Scan for the cell matching the given text and deliver its [X, Y] coordinate at center. 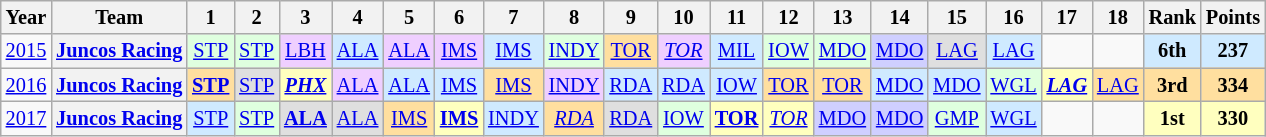
7 [514, 17]
Team [119, 17]
Year [26, 17]
MIL [736, 51]
4 [358, 17]
2016 [26, 85]
8 [574, 17]
330 [1233, 118]
2015 [26, 51]
16 [1014, 17]
LBH [306, 51]
3 [306, 17]
10 [684, 17]
15 [956, 17]
17 [1067, 17]
18 [1118, 17]
13 [842, 17]
2017 [26, 118]
PHX [306, 85]
11 [736, 17]
GMP [956, 118]
Rank [1172, 17]
5 [409, 17]
3rd [1172, 85]
237 [1233, 51]
Points [1233, 17]
334 [1233, 85]
12 [788, 17]
9 [630, 17]
2 [256, 17]
1 [210, 17]
14 [900, 17]
6 [459, 17]
6th [1172, 51]
1st [1172, 118]
